For the text-containing cell, return its midpoint in (X, Y) coordinate format. 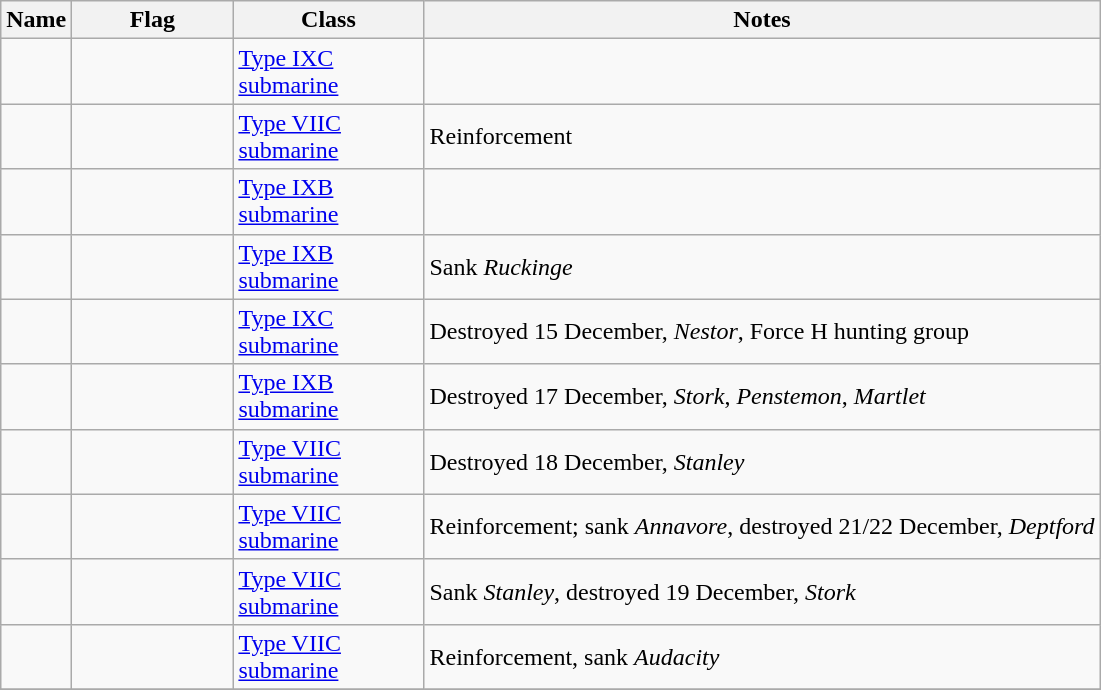
Name (36, 20)
Reinforcement (762, 136)
Notes (762, 20)
Reinforcement; sank Annavore, destroyed 21/22 December, Deptford (762, 526)
Destroyed 15 December, Nestor, Force H hunting group (762, 332)
Sank Stanley, destroyed 19 December, Stork (762, 592)
Sank Ruckinge (762, 266)
Class (328, 20)
Destroyed 17 December, Stork, Penstemon, Martlet (762, 396)
Destroyed 18 December, Stanley (762, 462)
Flag (152, 20)
Reinforcement, sank Audacity (762, 656)
